Return (x, y) of the center of cell containing provided text 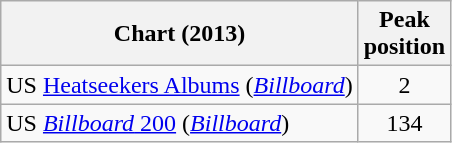
Peakposition (404, 34)
US Heatseekers Albums (Billboard) (180, 85)
US Billboard 200 (Billboard) (180, 123)
134 (404, 123)
Chart (2013) (180, 34)
2 (404, 85)
